For the text-containing cell, return its midpoint in [x, y] coordinate format. 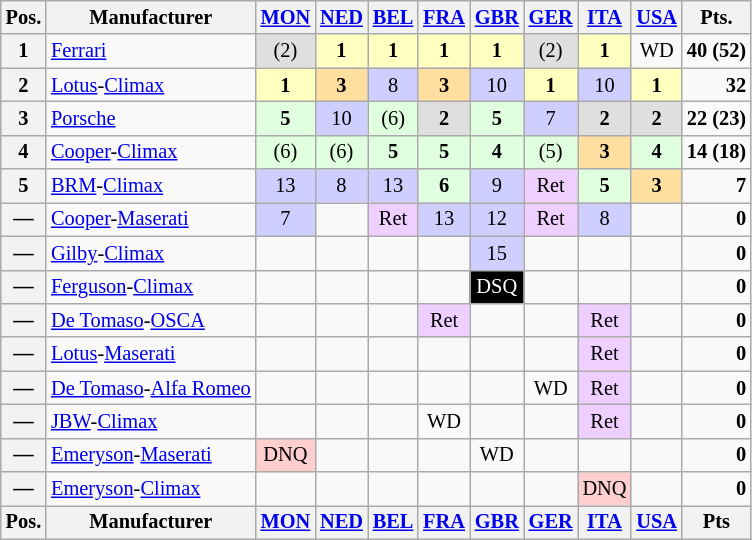
32 [716, 85]
Pts [716, 522]
Ferrari [150, 51]
12 [497, 219]
DSQ [497, 287]
15 [497, 253]
Porsche [150, 118]
(5) [551, 152]
9 [497, 186]
6 [444, 186]
De Tomaso-Alfa Romeo [150, 388]
JBW-Climax [150, 421]
14 (18) [716, 152]
40 (52) [716, 51]
22 (23) [716, 118]
Lotus-Maserati [150, 354]
Ferguson-Climax [150, 287]
BRM-Climax [150, 186]
De Tomaso-OSCA [150, 320]
Gilby-Climax [150, 253]
Emeryson-Maserati [150, 455]
Cooper-Maserati [150, 219]
Lotus-Climax [150, 85]
Pts. [716, 17]
Cooper-Climax [150, 152]
Emeryson-Climax [150, 489]
